Output the [X, Y] coordinate of the center of the cell containing the given text.  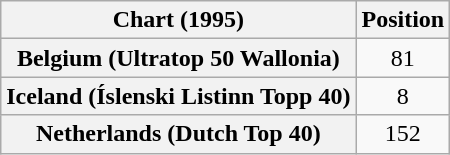
152 [403, 134]
Netherlands (Dutch Top 40) [178, 134]
Chart (1995) [178, 20]
Position [403, 20]
8 [403, 96]
81 [403, 58]
Iceland (Íslenski Listinn Topp 40) [178, 96]
Belgium (Ultratop 50 Wallonia) [178, 58]
